Return the [x, y] coordinate for the center point of the cell that contains the specified text.  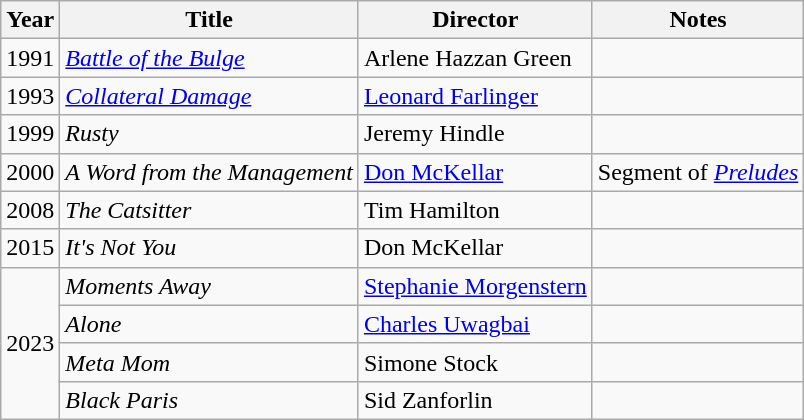
Meta Mom [210, 362]
Simone Stock [475, 362]
Arlene Hazzan Green [475, 58]
Rusty [210, 134]
1991 [30, 58]
Charles Uwagbai [475, 324]
2015 [30, 248]
Leonard Farlinger [475, 96]
Black Paris [210, 400]
2000 [30, 172]
1993 [30, 96]
Director [475, 20]
Moments Away [210, 286]
Collateral Damage [210, 96]
The Catsitter [210, 210]
2008 [30, 210]
Title [210, 20]
Segment of Preludes [698, 172]
It's Not You [210, 248]
Stephanie Morgenstern [475, 286]
Alone [210, 324]
Tim Hamilton [475, 210]
Jeremy Hindle [475, 134]
Notes [698, 20]
2023 [30, 343]
1999 [30, 134]
Year [30, 20]
Battle of the Bulge [210, 58]
Sid Zanforlin [475, 400]
A Word from the Management [210, 172]
